Extract the [x, y] coordinate from the center of the cell holding the provided text.  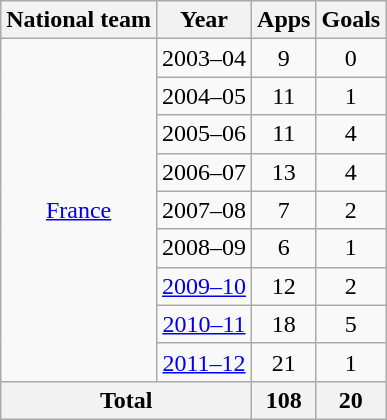
2004–05 [204, 96]
2006–07 [204, 172]
12 [284, 286]
2005–06 [204, 134]
18 [284, 324]
2007–08 [204, 210]
0 [351, 58]
9 [284, 58]
National team [79, 20]
Goals [351, 20]
6 [284, 248]
20 [351, 400]
2003–04 [204, 58]
2010–11 [204, 324]
108 [284, 400]
France [79, 210]
2011–12 [204, 362]
5 [351, 324]
7 [284, 210]
21 [284, 362]
Year [204, 20]
2009–10 [204, 286]
2008–09 [204, 248]
13 [284, 172]
Total [126, 400]
Apps [284, 20]
